Scan for the cell matching the given text and deliver its [X, Y] coordinate at center. 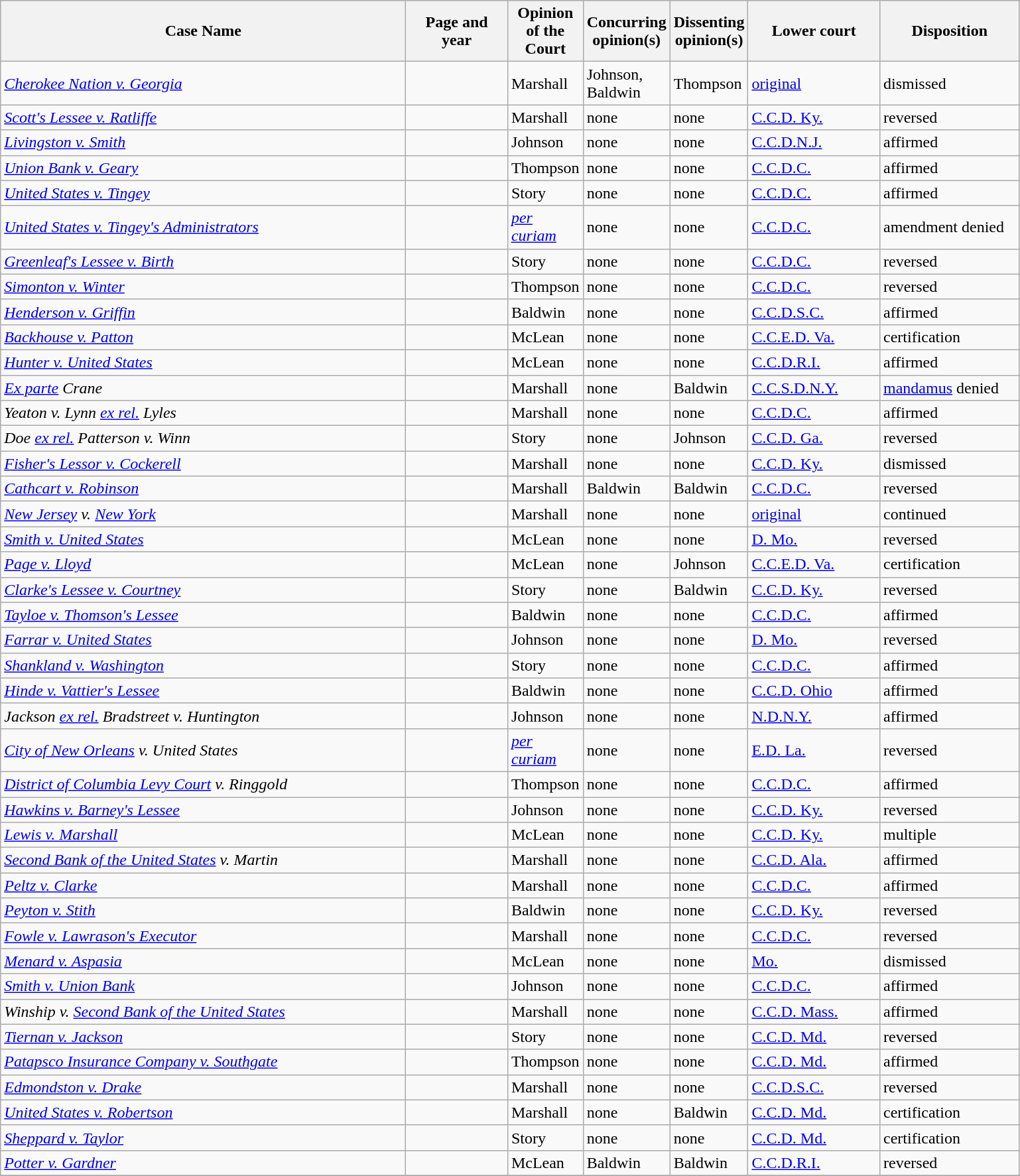
Hawkins v. Barney's Lessee [203, 810]
C.C.D. Ohio [814, 690]
Clarke's Lessee v. Courtney [203, 590]
Concurring opinion(s) [626, 31]
Second Bank of the United States v. Martin [203, 860]
Jackson ex rel. Bradstreet v. Huntington [203, 716]
Page v. Lloyd [203, 564]
Cathcart v. Robinson [203, 489]
Farrar v. United States [203, 640]
Greenleaf's Lessee v. Birth [203, 261]
Tayloe v. Thomson's Lessee [203, 615]
Yeaton v. Lynn ex rel. Lyles [203, 413]
C.C.D. Ala. [814, 860]
Patapsco Insurance Company v. Southgate [203, 1062]
Sheppard v. Taylor [203, 1138]
mandamus denied [950, 388]
United States v. Tingey [203, 193]
Fowle v. Lawrason's Executor [203, 936]
Mo. [814, 961]
Hunter v. United States [203, 362]
Winship v. Second Bank of the United States [203, 1012]
Menard v. Aspasia [203, 961]
Fisher's Lessor v. Cockerell [203, 464]
Johnson, Baldwin [626, 84]
continued [950, 514]
Peyton v. Stith [203, 911]
New Jersey v. New York [203, 514]
Shankland v. Washington [203, 665]
Union Bank v. Geary [203, 168]
multiple [950, 835]
Smith v. Union Bank [203, 986]
Livingston v. Smith [203, 143]
Ex parte Crane [203, 388]
District of Columbia Levy Court v. Ringgold [203, 784]
C.C.D. Ga. [814, 438]
Page and year [457, 31]
Cherokee Nation v. Georgia [203, 84]
Smith v. United States [203, 539]
Peltz v. Clarke [203, 885]
Case Name [203, 31]
Henderson v. Griffin [203, 312]
C.C.S.D.N.Y. [814, 388]
Lewis v. Marshall [203, 835]
Tiernan v. Jackson [203, 1037]
E.D. La. [814, 750]
Potter v. Gardner [203, 1163]
Edmondston v. Drake [203, 1087]
Dissenting opinion(s) [709, 31]
Opinion of the Court [545, 31]
Scott's Lessee v. Ratliffe [203, 117]
amendment denied [950, 227]
C.C.D.N.J. [814, 143]
Hinde v. Vattier's Lessee [203, 690]
Lower court [814, 31]
United States v. Tingey's Administrators [203, 227]
C.C.D. Mass. [814, 1012]
Backhouse v. Patton [203, 337]
Disposition [950, 31]
Simonton v. Winter [203, 287]
City of New Orleans v. United States [203, 750]
United States v. Robertson [203, 1112]
Doe ex rel. Patterson v. Winn [203, 438]
N.D.N.Y. [814, 716]
